Capture the cell that displays the provided text and extract its (x, y) central coordinate. 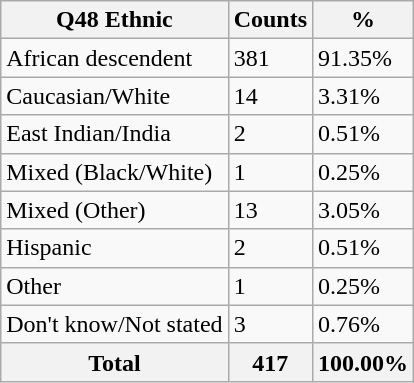
91.35% (364, 58)
Total (114, 362)
Don't know/Not stated (114, 324)
100.00% (364, 362)
3.05% (364, 210)
% (364, 20)
Hispanic (114, 248)
Caucasian/White (114, 96)
Other (114, 286)
0.76% (364, 324)
3 (270, 324)
Q48 Ethnic (114, 20)
African descendent (114, 58)
417 (270, 362)
14 (270, 96)
Mixed (Black/White) (114, 172)
Counts (270, 20)
Mixed (Other) (114, 210)
381 (270, 58)
East Indian/India (114, 134)
13 (270, 210)
3.31% (364, 96)
